From the cell containing the given text, extract its center point as (X, Y) coordinate. 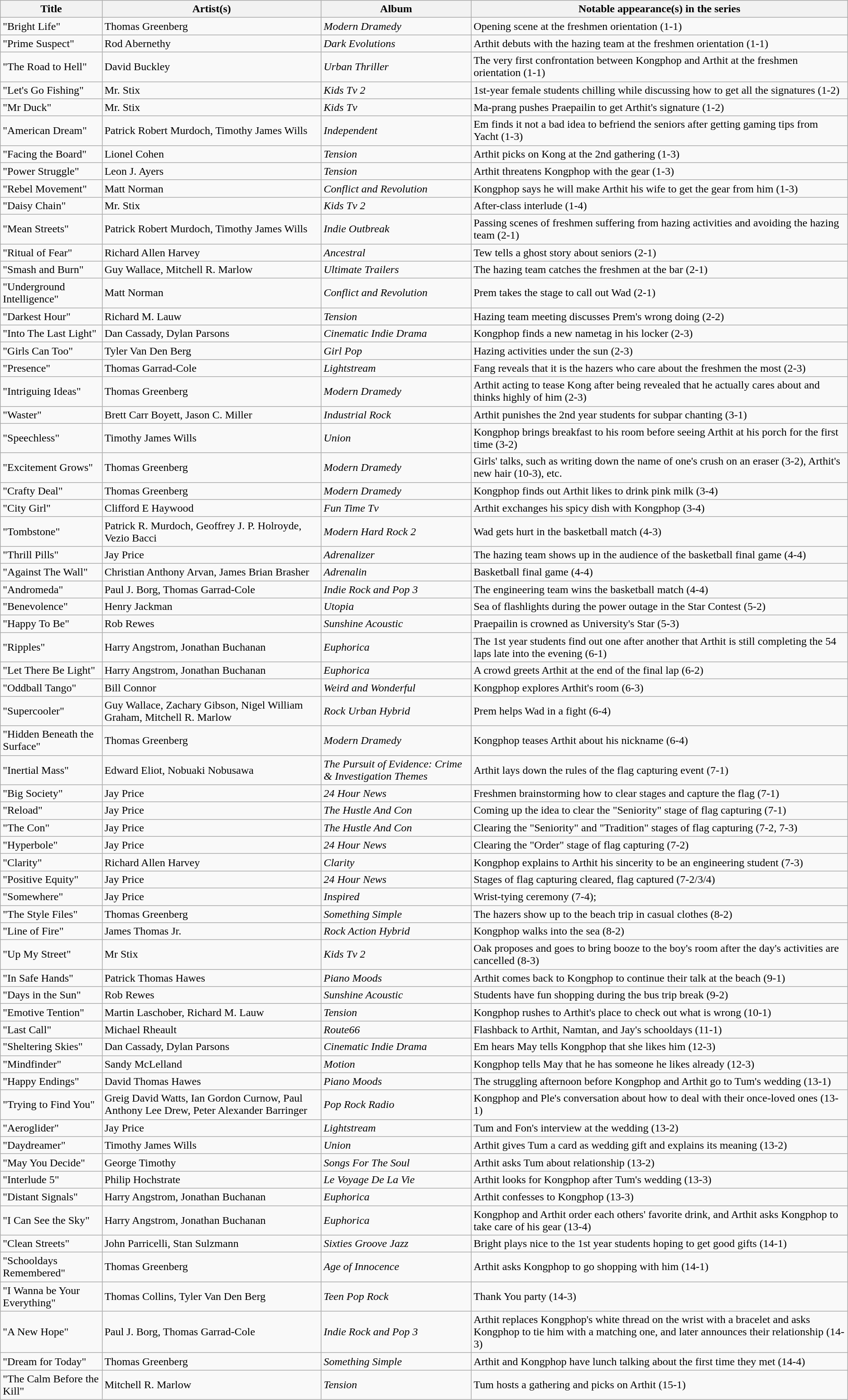
Rock Urban Hybrid (396, 711)
Mitchell R. Marlow (212, 1385)
The engineering team wins the basketball match (4-4) (660, 589)
"Reload" (51, 810)
Arthit asks Kongphop to go shopping with him (14-1) (660, 1267)
Age of Innocence (396, 1267)
Martin Laschober, Richard M. Lauw (212, 1012)
The Pursuit of Evidence: Crime & Investigation Themes (396, 770)
"Oddball Tango" (51, 688)
Em finds it not a bad idea to befriend the seniors after getting gaming tips from Yacht (1-3) (660, 130)
Notable appearance(s) in the series (660, 9)
Mr Stix (212, 954)
Adrenalin (396, 572)
The hazing team shows up in the audience of the basketball final game (4-4) (660, 555)
Praepailin is crowned as University's Star (5-3) (660, 624)
Arthit looks for Kongphop after Tum's wedding (13-3) (660, 1179)
Arthit confesses to Kongphop (13-3) (660, 1197)
Freshmen brainstorming how to clear stages and capture the flag (7-1) (660, 793)
"Distant Signals" (51, 1197)
1st-year female students chilling while discussing how to get all the signatures (1-2) (660, 90)
"Facing the Board" (51, 154)
"Positive Equity" (51, 879)
"Intriguing Ideas" (51, 391)
Inspired (396, 897)
Rock Action Hybrid (396, 931)
Kongphop walks into the sea (8-2) (660, 931)
"Last Call" (51, 1030)
"Crafty Deal" (51, 491)
"Presence" (51, 368)
"Andromeda" (51, 589)
Kongphop teases Arthit about his nickname (6-4) (660, 741)
"Against The Wall" (51, 572)
Arthit debuts with the hazing team at the freshmen orientation (1-1) (660, 43)
Lionel Cohen (212, 154)
The struggling afternoon before Kongphop and Arthit go to Tum's wedding (13-1) (660, 1081)
The very first confrontation between Kongphop and Arthit at the freshmen orientation (1-1) (660, 67)
"Happy Endings" (51, 1081)
"Daydreamer" (51, 1145)
Adrenalizer (396, 555)
Utopia (396, 607)
Wrist-tying ceremony (7-4); (660, 897)
"Dream for Today" (51, 1362)
Wad gets hurt in the basketball match (4-3) (660, 532)
Arthit threatens Kongphop with the gear (1-3) (660, 171)
"A New Hope" (51, 1332)
Kongphop rushes to Arthit's place to check out what is wrong (10-1) (660, 1012)
"Inertial Mass" (51, 770)
Stages of flag capturing cleared, flag captured (7-2/3/4) (660, 879)
Clarity (396, 862)
Teen Pop Rock (396, 1297)
Kongphop and Ple's conversation about how to deal with their once-loved ones (13-1) (660, 1105)
"Benevolence" (51, 607)
Girls' talks, such as writing down the name of one's crush on an eraser (3-2), Arthit's new hair (10-3), etc. (660, 467)
Arthit comes back to Kongphop to continue their talk at the beach (9-1) (660, 978)
"Clarity" (51, 862)
Greig David Watts, Ian Gordon Curnow, Paul Anthony Lee Drew, Peter Alexander Barringer (212, 1105)
"Sheltering Skies" (51, 1047)
Fang reveals that it is the hazers who care about the freshmen the most (2-3) (660, 368)
Industrial Rock (396, 415)
"Ripples" (51, 647)
Arthit gives Tum a card as wedding gift and explains its meaning (13-2) (660, 1145)
The hazing team catches the freshmen at the bar (2-1) (660, 270)
Students have fun shopping during the bus trip break (9-2) (660, 995)
Flashback to Arthit, Namtan, and Jay's schooldays (11-1) (660, 1030)
"Tombstone" (51, 532)
Arthit punishes the 2nd year students for subpar chanting (3-1) (660, 415)
Artist(s) (212, 9)
Prem helps Wad in a fight (6-4) (660, 711)
"Let There Be Light" (51, 671)
"Mean Streets" (51, 229)
Arthit picks on Kong at the 2nd gathering (1-3) (660, 154)
Album (396, 9)
Tew tells a ghost story about seniors (2-1) (660, 252)
"Ritual of Fear" (51, 252)
"The Style Files" (51, 914)
Kongphop explores Arthit's room (6-3) (660, 688)
James Thomas Jr. (212, 931)
Henry Jackman (212, 607)
Sandy McLelland (212, 1064)
Clearing the "Order" stage of flag capturing (7-2) (660, 845)
"Darkest Hour" (51, 316)
Brett Carr Boyett, Jason C. Miller (212, 415)
David Thomas Hawes (212, 1081)
Bill Connor (212, 688)
"Hidden Beneath the Surface" (51, 741)
"Rebel Movement" (51, 188)
Passing scenes of freshmen suffering from hazing activities and avoiding the hazing team (2-1) (660, 229)
"Bright Life" (51, 26)
Independent (396, 130)
Arthit lays down the rules of the flag capturing event (7-1) (660, 770)
"May You Decide" (51, 1162)
Kongphop explains to Arthit his sincerity to be an engineering student (7-3) (660, 862)
After-class interlude (1-4) (660, 206)
Michael Rheault (212, 1030)
Philip Hochstrate (212, 1179)
Ancestral (396, 252)
Kongphop finds out Arthit likes to drink pink milk (3-4) (660, 491)
"Happy To Be" (51, 624)
Pop Rock Radio (396, 1105)
Christian Anthony Arvan, James Brian Brasher (212, 572)
Opening scene at the freshmen orientation (1-1) (660, 26)
"Daisy Chain" (51, 206)
"American Dream" (51, 130)
Guy Wallace, Zachary Gibson, Nigel William Graham, Mitchell R. Marlow (212, 711)
"Hyperbole" (51, 845)
"Up My Street" (51, 954)
Basketball final game (4-4) (660, 572)
Edward Eliot, Nobuaki Nobusawa (212, 770)
Title (51, 9)
"Underground Intelligence" (51, 293)
"I Can See the Sky" (51, 1220)
"Let's Go Fishing" (51, 90)
Sixties Groove Jazz (396, 1244)
Hazing team meeting discusses Prem's wrong doing (2-2) (660, 316)
Arthit acting to tease Kong after being revealed that he actually cares about and thinks highly of him (2-3) (660, 391)
Arthit and Kongphop have lunch talking about the first time they met (14-4) (660, 1362)
Motion (396, 1064)
"Girls Can Too" (51, 351)
Hazing activities under the sun (2-3) (660, 351)
"The Calm Before the Kill" (51, 1385)
Modern Hard Rock 2 (396, 532)
Prem takes the stage to call out Wad (2-1) (660, 293)
"Schooldays Remembered" (51, 1267)
Bright plays nice to the 1st year students hoping to get good gifts (14-1) (660, 1244)
Clearing the "Seniority" and "Tradition" stages of flag capturing (7-2, 7-3) (660, 828)
"Prime Suspect" (51, 43)
"Excitement Grows" (51, 467)
"Power Struggle" (51, 171)
Kongphop and Arthit order each others' favorite drink, and Arthit asks Kongphop to take care of his gear (13-4) (660, 1220)
Fun Time Tv (396, 508)
Patrick Thomas Hawes (212, 978)
Songs For The Soul (396, 1162)
Urban Thriller (396, 67)
"Somewhere" (51, 897)
Thomas Garrad-Cole (212, 368)
Kongphop says he will make Arthit his wife to get the gear from him (1-3) (660, 188)
David Buckley (212, 67)
George Timothy (212, 1162)
"Interlude 5" (51, 1179)
A crowd greets Arthit at the end of the final lap (6-2) (660, 671)
Kongphop finds a new nametag in his locker (2-3) (660, 334)
Girl Pop (396, 351)
Dark Evolutions (396, 43)
"I Wanna be Your Everything" (51, 1297)
"Line of Fire" (51, 931)
Rod Abernethy (212, 43)
Kongphop brings breakfast to his room before seeing Arthit at his porch for the first time (3-2) (660, 438)
Thank You party (14-3) (660, 1297)
"Thrill Pills" (51, 555)
Indie Outbreak (396, 229)
"Supercooler" (51, 711)
Arthit exchanges his spicy dish with Kongphop (3-4) (660, 508)
"Big Society" (51, 793)
"Mindfinder" (51, 1064)
Guy Wallace, Mitchell R. Marlow (212, 270)
Route66 (396, 1030)
Sea of flashlights during the power outage in the Star Contest (5-2) (660, 607)
Ultimate Trailers (396, 270)
Coming up the idea to clear the "Seniority" stage of flag capturing (7-1) (660, 810)
Ma-prang pushes Praepailin to get Arthit's signature (1-2) (660, 107)
Arthit asks Tum about relationship (13-2) (660, 1162)
"Into The Last Light" (51, 334)
"Days in the Sun" (51, 995)
Richard M. Lauw (212, 316)
The hazers show up to the beach trip in casual clothes (8-2) (660, 914)
Kongphop tells May that he has someone he likes already (12-3) (660, 1064)
"Trying to Find You" (51, 1105)
"Mr Duck" (51, 107)
"Speechless" (51, 438)
Weird and Wonderful (396, 688)
"Waster" (51, 415)
Leon J. Ayers (212, 171)
Em hears May tells Kongphop that she likes him (12-3) (660, 1047)
The 1st year students find out one after another that Arthit is still completing the 54 laps late into the evening (6-1) (660, 647)
Tyler Van Den Berg (212, 351)
"Emotive Tention" (51, 1012)
Oak proposes and goes to bring booze to the boy's room after the day's activities are cancelled (8-3) (660, 954)
"The Road to Hell" (51, 67)
Kids Tv (396, 107)
"In Safe Hands" (51, 978)
John Parricelli, Stan Sulzmann (212, 1244)
"The Con" (51, 828)
Tum and Fon's interview at the wedding (13-2) (660, 1128)
Le Voyage De La Vie (396, 1179)
"Smash and Burn" (51, 270)
"Clean Streets" (51, 1244)
"Aeroglider" (51, 1128)
Thomas Collins, Tyler Van Den Berg (212, 1297)
Tum hosts a gathering and picks on Arthit (15-1) (660, 1385)
Clifford E Haywood (212, 508)
"City Girl" (51, 508)
Patrick R. Murdoch, Geoffrey J. P. Holroyde, Vezio Bacci (212, 532)
